Locate the cell with the specified text and output its [X, Y] center coordinate. 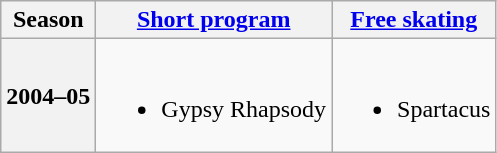
Free skating [414, 20]
Short program [214, 20]
Gypsy Rhapsody [214, 96]
Season [48, 20]
Spartacus [414, 96]
2004–05 [48, 96]
